Pinpoint the cell where the given text exists, returning its (X, Y) midpoint coordinate. 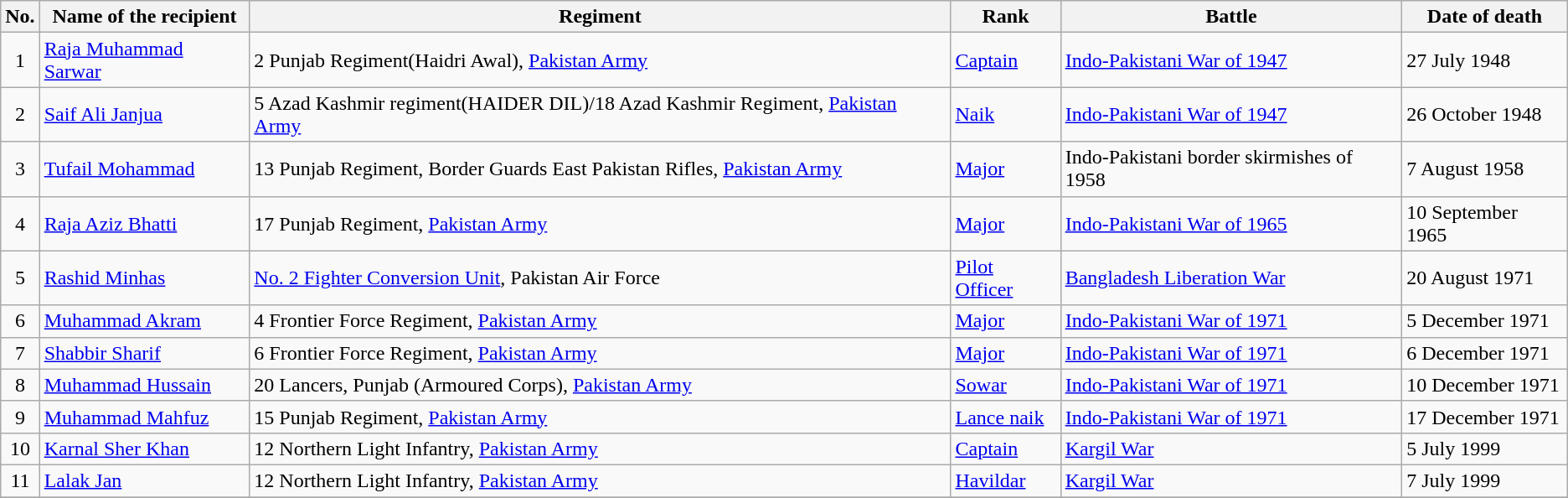
Indo-Pakistani War of 1965 (1231, 223)
6 (20, 321)
Muhammad Akram (144, 321)
10 (20, 449)
Name of the recipient (144, 17)
Havildar (1005, 480)
27 July 1948 (1485, 60)
Shabbir Sharif (144, 353)
5 July 1999 (1485, 449)
Tufail Mohammad (144, 169)
20 Lancers, Punjab (Armoured Corps), Pakistan Army (600, 385)
Naik (1005, 114)
3 (20, 169)
6 December 1971 (1485, 353)
10 December 1971 (1485, 385)
Bangladesh Liberation War (1231, 278)
Regiment (600, 17)
17 December 1971 (1485, 417)
4 (20, 223)
Saif Ali Janjua (144, 114)
1 (20, 60)
7 July 1999 (1485, 480)
2 Punjab Regiment(Haidri Awal), Pakistan Army (600, 60)
11 (20, 480)
4 Frontier Force Regiment, Pakistan Army (600, 321)
Sowar (1005, 385)
8 (20, 385)
5 (20, 278)
Raja Aziz Bhatti (144, 223)
Rashid Minhas (144, 278)
No. (20, 17)
20 August 1971 (1485, 278)
9 (20, 417)
7 (20, 353)
Battle (1231, 17)
7 August 1958 (1485, 169)
Muhammad Hussain (144, 385)
No. 2 Fighter Conversion Unit, Pakistan Air Force (600, 278)
10 September 1965 (1485, 223)
17 Punjab Regiment, Pakistan Army (600, 223)
26 October 1948 (1485, 114)
Karnal Sher Khan (144, 449)
Lalak Jan (144, 480)
Indo-Pakistani border skirmishes of 1958 (1231, 169)
Muhammad Mahfuz (144, 417)
6 Frontier Force Regiment, Pakistan Army (600, 353)
2 (20, 114)
Raja Muhammad Sarwar (144, 60)
Pilot Officer (1005, 278)
Lance naik (1005, 417)
5 Azad Kashmir regiment(HAIDER DIL)/18 Azad Kashmir Regiment, Pakistan Army (600, 114)
Rank (1005, 17)
5 December 1971 (1485, 321)
Date of death (1485, 17)
13 Punjab Regiment, Border Guards East Pakistan Rifles, Pakistan Army (600, 169)
15 Punjab Regiment, Pakistan Army (600, 417)
